For the text-containing cell, return its midpoint in [x, y] coordinate format. 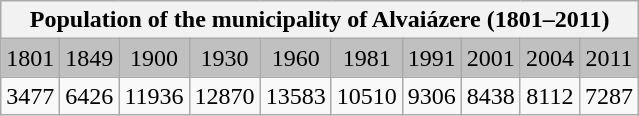
Population of the municipality of Alvaiázere (1801–2011) [320, 20]
1930 [224, 58]
1900 [154, 58]
1981 [366, 58]
1991 [432, 58]
13583 [296, 96]
2011 [608, 58]
11936 [154, 96]
12870 [224, 96]
10510 [366, 96]
6426 [90, 96]
9306 [432, 96]
2001 [490, 58]
8112 [550, 96]
1960 [296, 58]
8438 [490, 96]
3477 [30, 96]
1849 [90, 58]
1801 [30, 58]
2004 [550, 58]
7287 [608, 96]
